Return (x, y) of the center of cell containing provided text 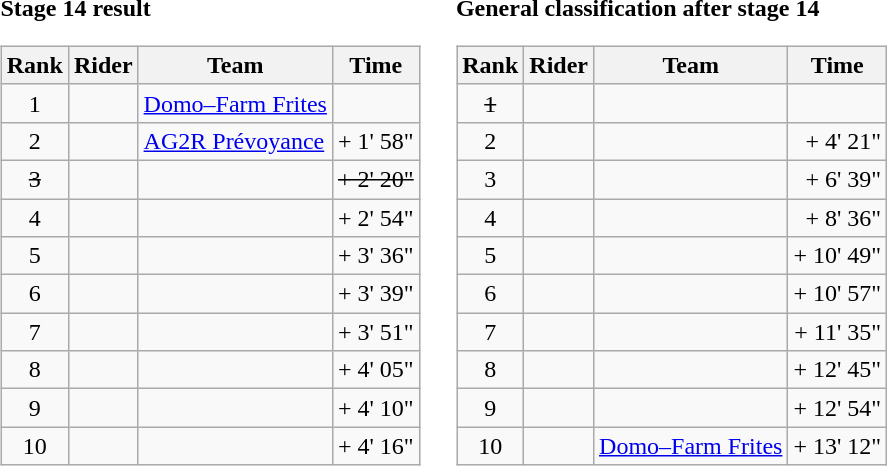
+ 10' 57" (838, 294)
+ 11' 35" (838, 332)
+ 12' 54" (838, 408)
+ 1' 58" (376, 141)
+ 4' 16" (376, 446)
+ 4' 05" (376, 370)
+ 3' 36" (376, 256)
+ 4' 21" (838, 141)
+ 2' 20" (376, 179)
+ 3' 39" (376, 294)
+ 13' 12" (838, 446)
+ 10' 49" (838, 256)
AG2R Prévoyance (235, 141)
+ 8' 36" (838, 217)
+ 3' 51" (376, 332)
+ 12' 45" (838, 370)
+ 6' 39" (838, 179)
+ 4' 10" (376, 408)
+ 2' 54" (376, 217)
